For the text-containing cell, return its midpoint in [X, Y] coordinate format. 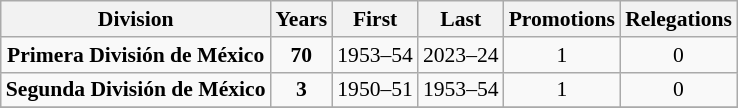
Segunda División de México [136, 90]
3 [302, 90]
1950–51 [375, 90]
First [375, 19]
Relegations [678, 19]
Promotions [562, 19]
Last [461, 19]
Division [136, 19]
70 [302, 55]
Years [302, 19]
Primera División de México [136, 55]
2023–24 [461, 55]
